Identify which cell holds the provided text, then report its [X, Y] central coordinate. 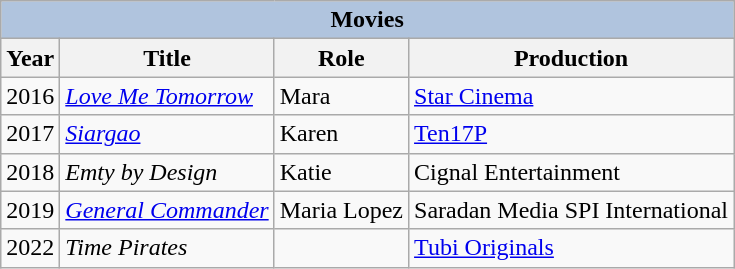
Love Me Tomorrow [167, 96]
Role [341, 58]
General Commander [167, 210]
Production [572, 58]
Siargao [167, 134]
Emty by Design [167, 172]
Ten17P [572, 134]
Karen [341, 134]
Star Cinema [572, 96]
2017 [30, 134]
2022 [30, 248]
Saradan Media SPI International [572, 210]
Tubi Originals [572, 248]
Year [30, 58]
Mara [341, 96]
2016 [30, 96]
2019 [30, 210]
Time Pirates [167, 248]
Maria Lopez [341, 210]
Cignal Entertainment [572, 172]
Katie [341, 172]
Movies [368, 20]
Title [167, 58]
2018 [30, 172]
